Return [x, y] of the center of cell containing provided text 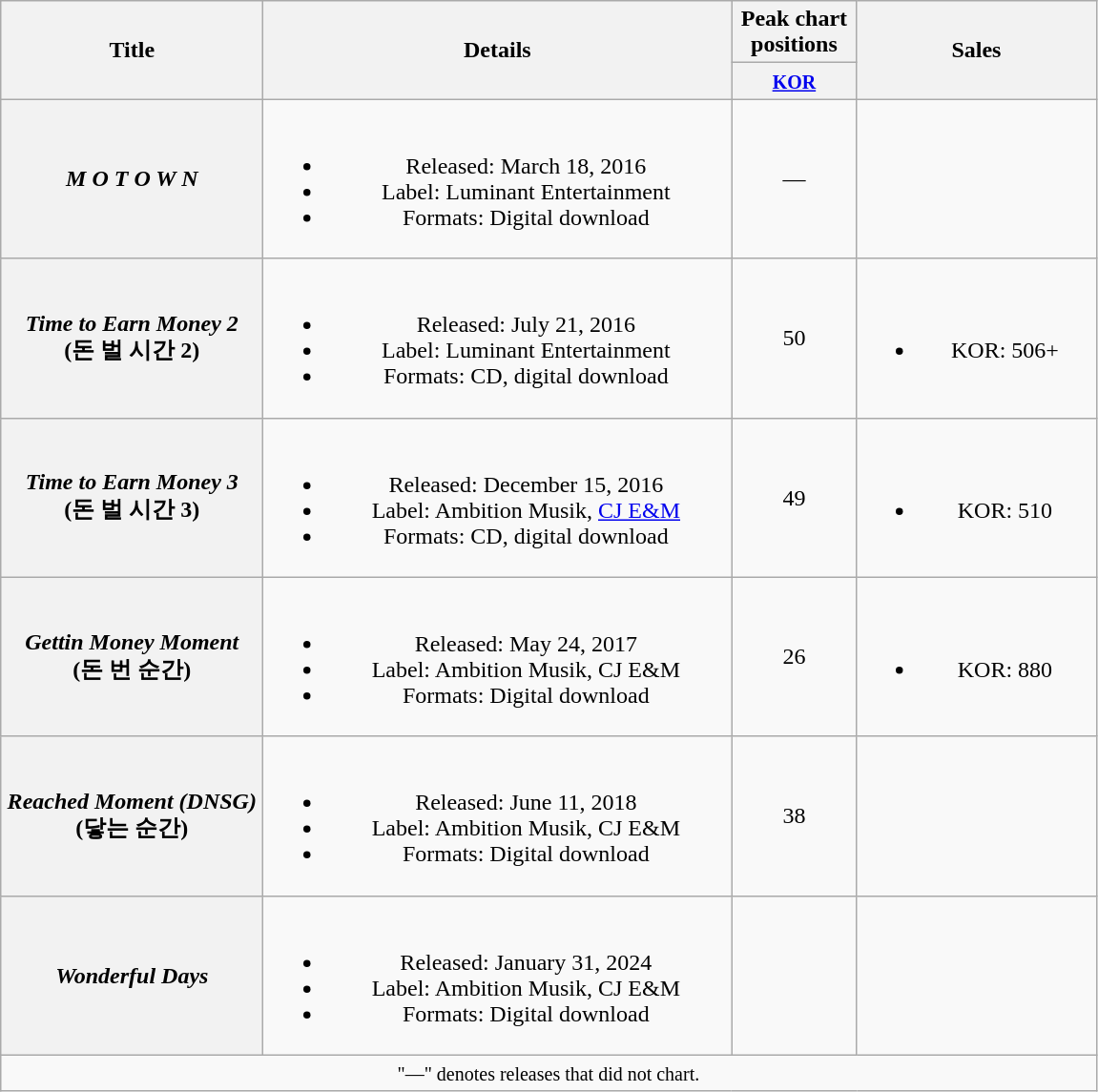
26 [794, 656]
Reached Moment (DNSG)(닿는 순간) [132, 816]
Released: March 18, 2016Label: Luminant EntertainmentFormats: Digital download [498, 179]
— [794, 179]
Released: December 15, 2016Label: Ambition Musik, CJ E&MFormats: CD, digital download [498, 498]
Released: May 24, 2017Label: Ambition Musik, CJ E&MFormats: Digital download [498, 656]
Sales [977, 50]
KOR: 880 [977, 656]
Released: June 11, 2018Label: Ambition Musik, CJ E&MFormats: Digital download [498, 816]
M O T O W N [132, 179]
Time to Earn Money 2(돈 벌 시간 2) [132, 338]
Wonderful Days [132, 975]
KOR: 506+ [977, 338]
Released: July 21, 2016Label: Luminant EntertainmentFormats: CD, digital download [498, 338]
Peak chart positions [794, 32]
KOR [794, 81]
Gettin Money Moment(돈 번 순간) [132, 656]
Details [498, 50]
49 [794, 498]
Time to Earn Money 3(돈 벌 시간 3) [132, 498]
"—" denotes releases that did not chart. [549, 1073]
Released: January 31, 2024Label: Ambition Musik, CJ E&MFormats: Digital download [498, 975]
KOR: 510 [977, 498]
50 [794, 338]
38 [794, 816]
Title [132, 50]
